Return [X, Y] of the center of cell containing provided text 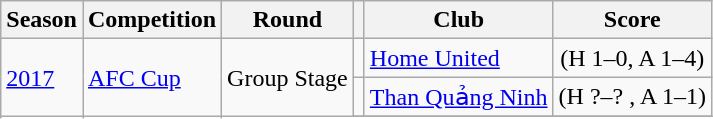
Group Stage [288, 78]
(H ?–? , A 1–1) [632, 97]
Than Quảng Ninh [458, 97]
Round [288, 20]
Club [458, 20]
Season [42, 20]
Home United [458, 58]
AFC Cup [152, 78]
(H 1–0, A 1–4) [632, 58]
Competition [152, 20]
Score [632, 20]
2017 [42, 78]
